Find where the given text appears and provide that cell's center as [x, y] coordinate. 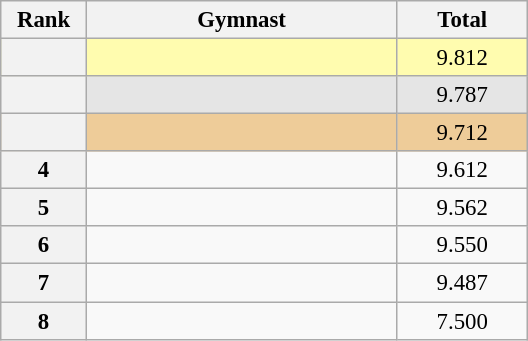
9.712 [462, 133]
7.500 [462, 321]
9.612 [462, 170]
6 [44, 245]
9.550 [462, 245]
7 [44, 283]
9.562 [462, 208]
8 [44, 321]
Rank [44, 20]
Gymnast [242, 20]
5 [44, 208]
9.787 [462, 95]
4 [44, 170]
9.487 [462, 283]
Total [462, 20]
9.812 [462, 58]
